Pinpoint the cell where the given text exists, returning its [x, y] midpoint coordinate. 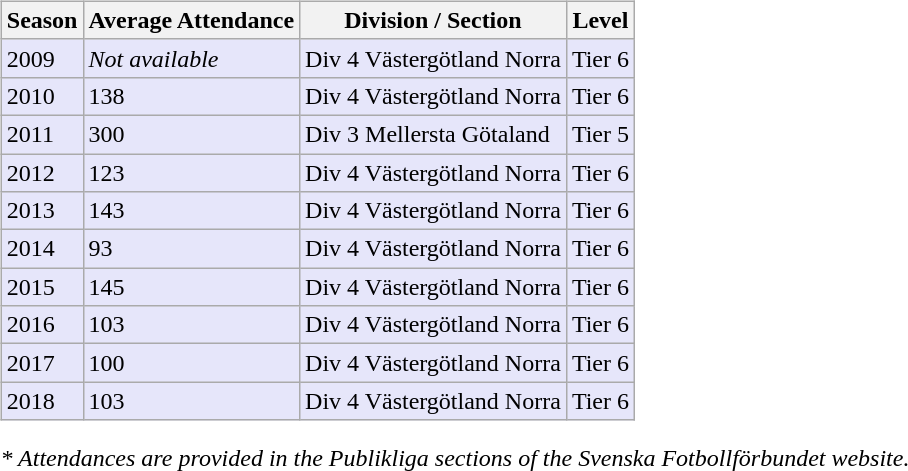
2017 [42, 363]
145 [192, 287]
2013 [42, 211]
2016 [42, 325]
Tier 5 [600, 134]
300 [192, 134]
138 [192, 96]
100 [192, 363]
2015 [42, 287]
143 [192, 211]
2011 [42, 134]
93 [192, 249]
2018 [42, 401]
Season [42, 20]
123 [192, 173]
Division / Section [434, 20]
2010 [42, 96]
2014 [42, 249]
Average Attendance [192, 20]
Not available [192, 58]
Level [600, 20]
Div 3 Mellersta Götaland [434, 134]
2012 [42, 173]
2009 [42, 58]
